Return [x, y] of the center of cell containing provided text 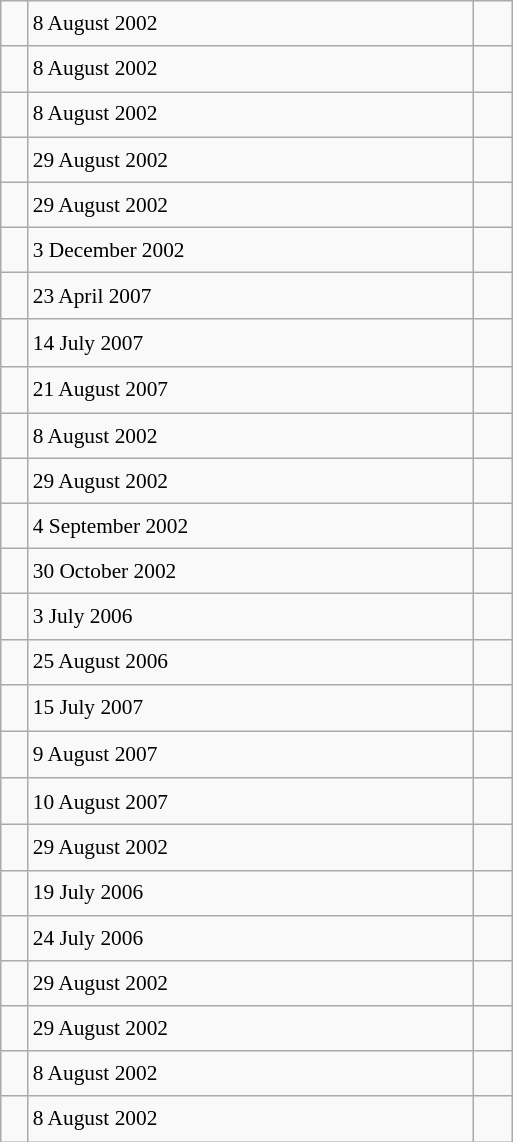
3 December 2002 [251, 250]
3 July 2006 [251, 616]
14 July 2007 [251, 342]
4 September 2002 [251, 526]
9 August 2007 [251, 754]
23 April 2007 [251, 296]
25 August 2006 [251, 662]
15 July 2007 [251, 708]
24 July 2006 [251, 938]
19 July 2006 [251, 892]
30 October 2002 [251, 572]
21 August 2007 [251, 390]
10 August 2007 [251, 802]
